Output the (X, Y) coordinate of the center of the cell containing the given text.  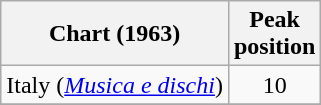
Peakposition (274, 34)
10 (274, 85)
Chart (1963) (115, 34)
Italy (Musica e dischi) (115, 85)
